Locate the cell with the specified text and output its (x, y) center coordinate. 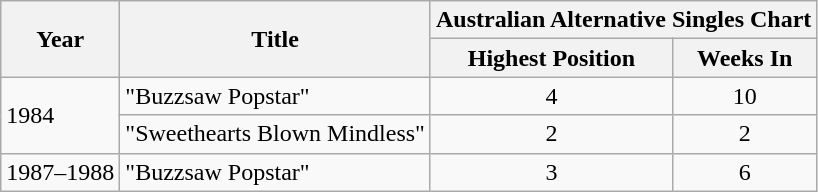
1987–1988 (60, 172)
Highest Position (551, 58)
Weeks In (744, 58)
4 (551, 96)
Australian Alternative Singles Chart (623, 20)
6 (744, 172)
Title (276, 39)
10 (744, 96)
"Sweethearts Blown Mindless" (276, 134)
3 (551, 172)
1984 (60, 115)
Year (60, 39)
